Detect which cell encompasses the target text, then output its (x, y) center coordinate. 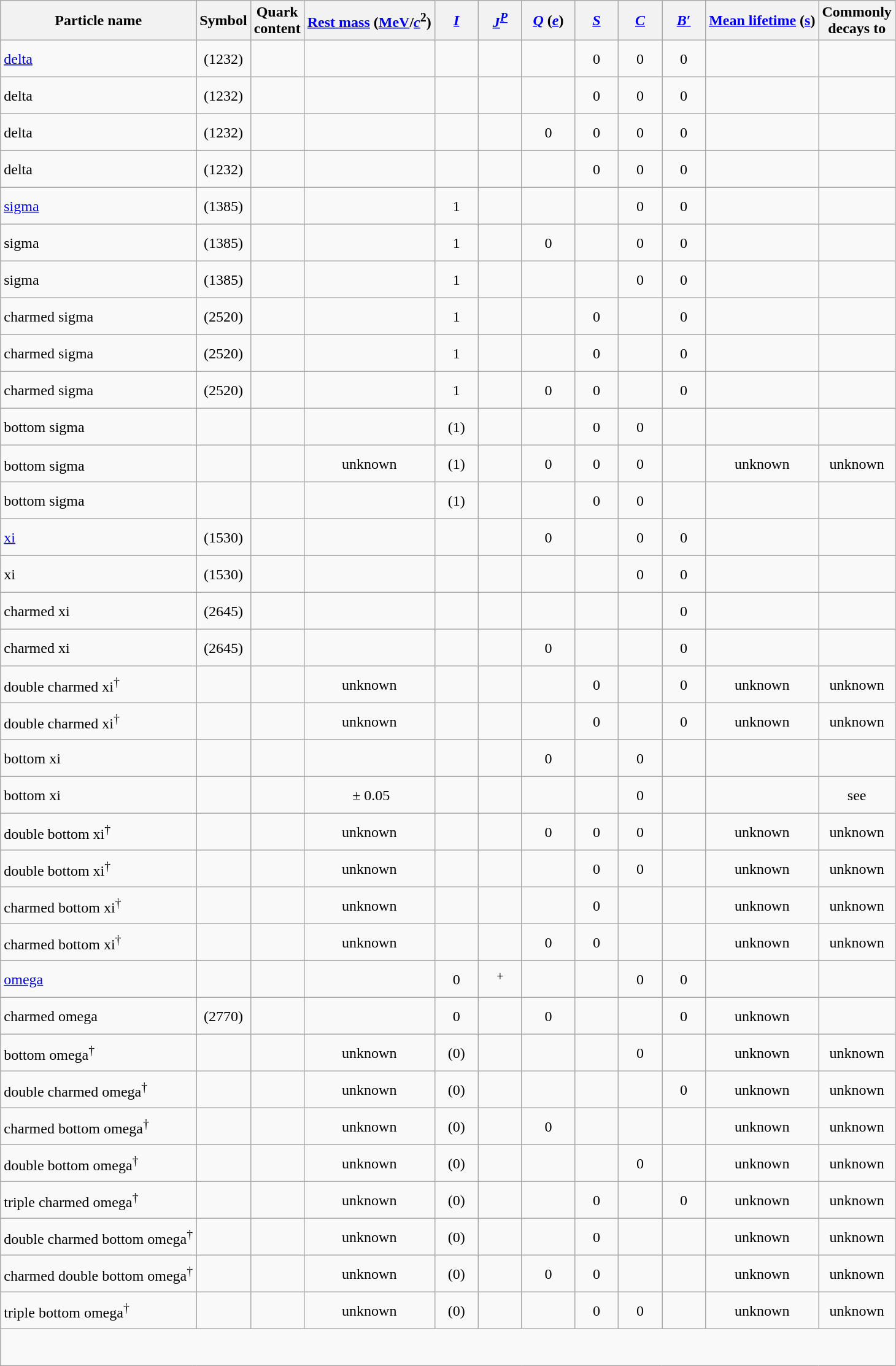
Q (e) (548, 21)
Commonlydecays to (857, 21)
JP (500, 21)
C (641, 21)
(2770) (223, 1016)
triple charmed omega† (98, 1200)
Mean lifetime (s) (762, 21)
triple bottom omega† (98, 1311)
Quarkcontent (277, 21)
B′ (684, 21)
Rest mass (MeV/c2) (369, 21)
charmed omega (98, 1016)
I (457, 21)
double charmed omega† (98, 1090)
bottom omega† (98, 1053)
+ (500, 979)
omega (98, 979)
S (597, 21)
see (857, 795)
charmed double bottom omega† (98, 1274)
± 0.05 (369, 795)
Symbol (223, 21)
double bottom omega† (98, 1163)
double charmed bottom omega† (98, 1237)
Particle name (98, 21)
charmed bottom omega† (98, 1127)
